Capture the cell that displays the provided text and extract its (X, Y) central coordinate. 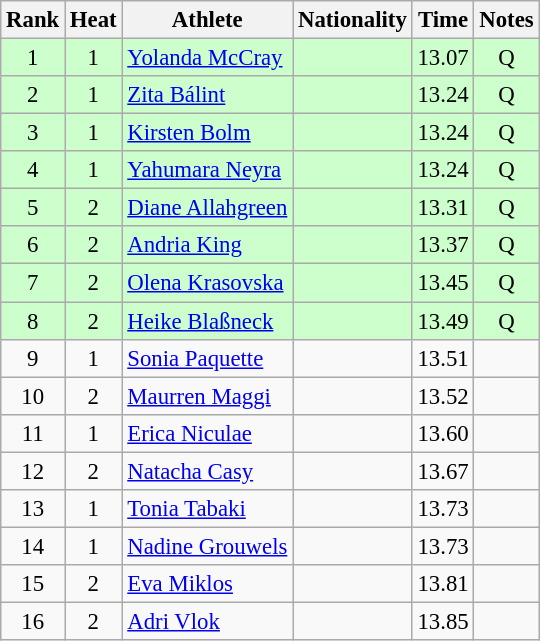
Rank (33, 20)
Sonia Paquette (208, 358)
Yolanda McCray (208, 58)
13.45 (443, 283)
Nadine Grouwels (208, 546)
15 (33, 584)
Tonia Tabaki (208, 509)
4 (33, 170)
Zita Bálint (208, 95)
12 (33, 471)
Diane Allahgreen (208, 208)
5 (33, 208)
Notes (506, 20)
13.85 (443, 621)
13.51 (443, 358)
9 (33, 358)
Yahumara Neyra (208, 170)
13.52 (443, 396)
Natacha Casy (208, 471)
13.67 (443, 471)
16 (33, 621)
Nationality (352, 20)
Time (443, 20)
Eva Miklos (208, 584)
7 (33, 283)
8 (33, 321)
Adri Vlok (208, 621)
13.81 (443, 584)
Olena Krasovska (208, 283)
13.60 (443, 433)
11 (33, 433)
Athlete (208, 20)
Kirsten Bolm (208, 133)
Erica Niculae (208, 433)
Andria King (208, 245)
13.31 (443, 208)
Maurren Maggi (208, 396)
10 (33, 396)
Heat (94, 20)
13 (33, 509)
13.37 (443, 245)
13.49 (443, 321)
Heike Blaßneck (208, 321)
6 (33, 245)
13.07 (443, 58)
3 (33, 133)
14 (33, 546)
